Identify which cell holds the provided text, then report its [X, Y] central coordinate. 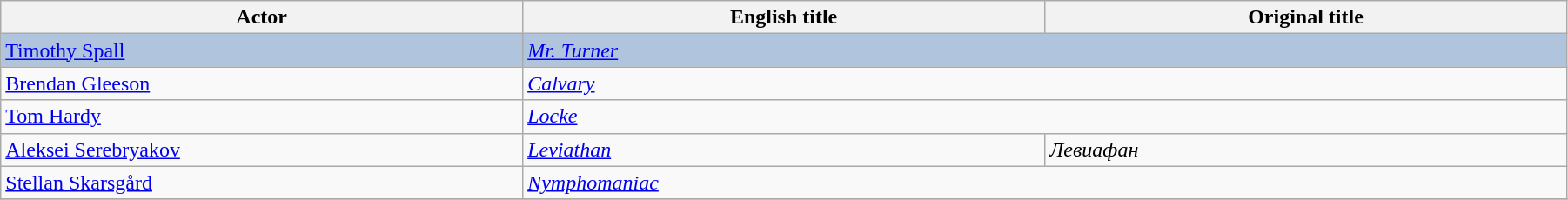
Tom Hardy [262, 117]
Левиафан [1306, 150]
Aleksei Serebryakov [262, 150]
Actor [262, 17]
Calvary [1045, 83]
Nymphomaniac [1045, 183]
Original title [1306, 17]
Brendan Gleeson [262, 83]
Locke [1045, 117]
Mr. Turner [1045, 50]
English title [784, 17]
Leviathan [784, 150]
Timothy Spall [262, 50]
Stellan Skarsgård [262, 183]
